Find where the given text appears and provide that cell's center as [X, Y] coordinate. 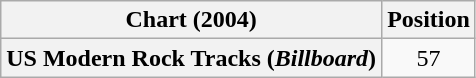
Chart (2004) [192, 20]
US Modern Rock Tracks (Billboard) [192, 58]
57 [429, 58]
Position [429, 20]
